Output the (x, y) coordinate of the center of the cell containing the given text.  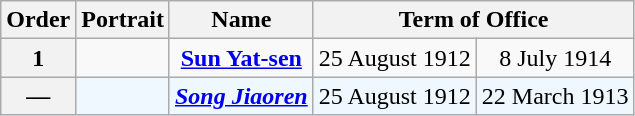
— (38, 96)
Portrait (123, 20)
Name (241, 20)
8 July 1914 (555, 58)
1 (38, 58)
22 March 1913 (555, 96)
Term of Office (474, 20)
Order (38, 20)
Sun Yat-sen (241, 58)
Song Jiaoren (241, 96)
